Find where the given text appears and provide that cell's center as [X, Y] coordinate. 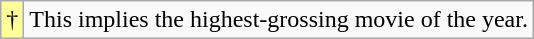
This implies the highest-grossing movie of the year. [279, 20]
† [12, 20]
